Pinpoint the cell where the given text exists, returning its [X, Y] midpoint coordinate. 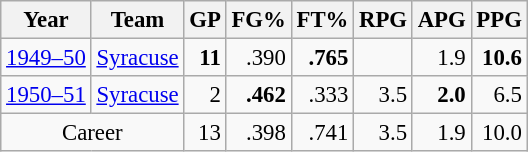
FG% [258, 20]
FT% [322, 20]
2 [205, 95]
GP [205, 20]
2.0 [442, 95]
RPG [384, 20]
PPG [499, 20]
APG [442, 20]
Team [138, 20]
.333 [322, 95]
1949–50 [46, 58]
.462 [258, 95]
11 [205, 58]
.741 [322, 133]
.390 [258, 58]
.765 [322, 58]
13 [205, 133]
1950–51 [46, 95]
Year [46, 20]
10.0 [499, 133]
10.6 [499, 58]
Career [92, 133]
6.5 [499, 95]
.398 [258, 133]
